From the cell containing the given text, extract its center point as (X, Y) coordinate. 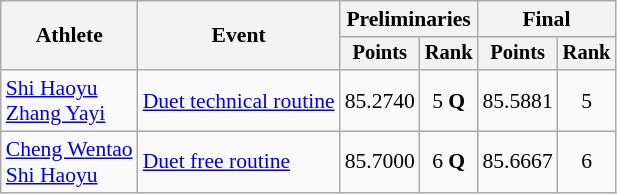
Duet free routine (239, 162)
Shi HaoyuZhang Yayi (70, 100)
6 (587, 162)
85.6667 (517, 162)
85.2740 (380, 100)
Preliminaries (409, 19)
5 (587, 100)
Cheng WentaoShi Haoyu (70, 162)
85.7000 (380, 162)
Athlete (70, 36)
5 Q (449, 100)
85.5881 (517, 100)
6 Q (449, 162)
Final (546, 19)
Event (239, 36)
Duet technical routine (239, 100)
